Identify which cell holds the provided text, then report its [X, Y] central coordinate. 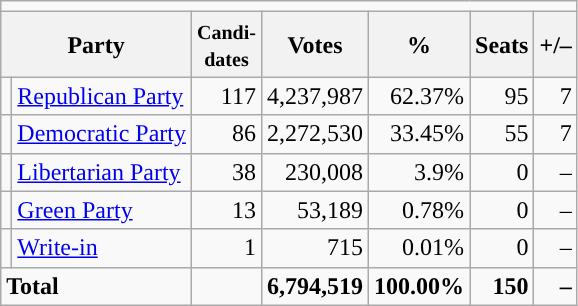
0.78% [420, 210]
2,272,530 [314, 134]
0.01% [420, 248]
150 [502, 286]
38 [226, 172]
Libertarian Party [102, 172]
62.37% [420, 96]
6,794,519 [314, 286]
13 [226, 210]
Republican Party [102, 96]
33.45% [420, 134]
4,237,987 [314, 96]
Party [96, 44]
95 [502, 96]
1 [226, 248]
+/– [556, 44]
Democratic Party [102, 134]
230,008 [314, 172]
53,189 [314, 210]
100.00% [420, 286]
Votes [314, 44]
Write-in [102, 248]
86 [226, 134]
% [420, 44]
3.9% [420, 172]
Green Party [102, 210]
Candi-dates [226, 44]
Total [96, 286]
55 [502, 134]
117 [226, 96]
715 [314, 248]
Seats [502, 44]
